For the text-containing cell, return its midpoint in [X, Y] coordinate format. 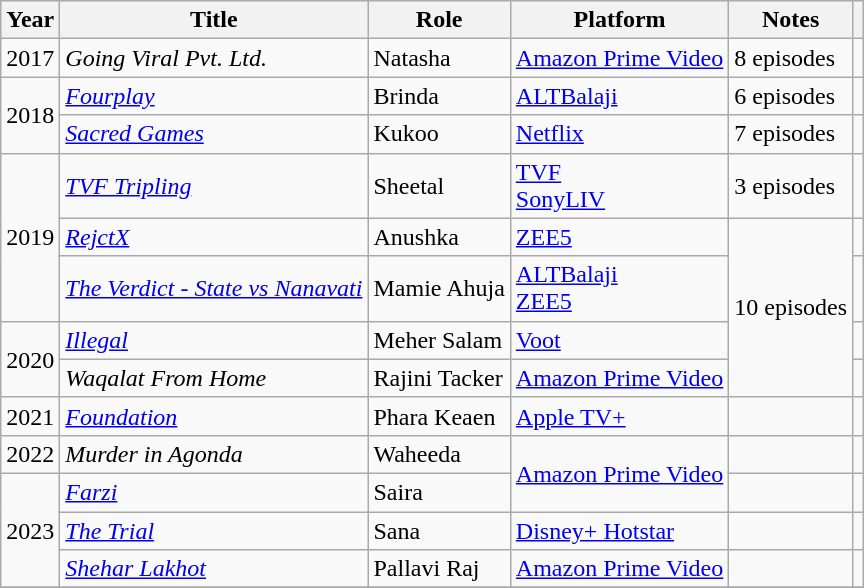
Farzi [214, 492]
Waheeda [439, 454]
Fourplay [214, 96]
Mamie Ahuja [439, 288]
Sacred Games [214, 134]
RejctX [214, 237]
The Trial [214, 531]
Disney+ Hotstar [619, 531]
2019 [30, 237]
Sana [439, 531]
Sheetal [439, 186]
Year [30, 20]
6 episodes [791, 96]
3 episodes [791, 186]
2018 [30, 115]
Rajini Tacker [439, 378]
Platform [619, 20]
Phara Keaen [439, 416]
10 episodes [791, 308]
Notes [791, 20]
Voot [619, 340]
8 episodes [791, 58]
TVFSonyLIV [619, 186]
Murder in Agonda [214, 454]
Shehar Lakhot [214, 569]
Going Viral Pvt. Ltd. [214, 58]
Title [214, 20]
Pallavi Raj [439, 569]
Role [439, 20]
Apple TV+ [619, 416]
2020 [30, 359]
Waqalat From Home [214, 378]
Illegal [214, 340]
Meher Salam [439, 340]
Brinda [439, 96]
2022 [30, 454]
ZEE5 [619, 237]
Saira [439, 492]
Foundation [214, 416]
Natasha [439, 58]
Anushka [439, 237]
7 episodes [791, 134]
2017 [30, 58]
ALTBalaji ZEE5 [619, 288]
ALTBalaji [619, 96]
2023 [30, 530]
Netflix [619, 134]
TVF Tripling [214, 186]
Kukoo [439, 134]
2021 [30, 416]
The Verdict - State vs Nanavati [214, 288]
